Determine the [X, Y] coordinate at the center of the cell enclosing the given text.  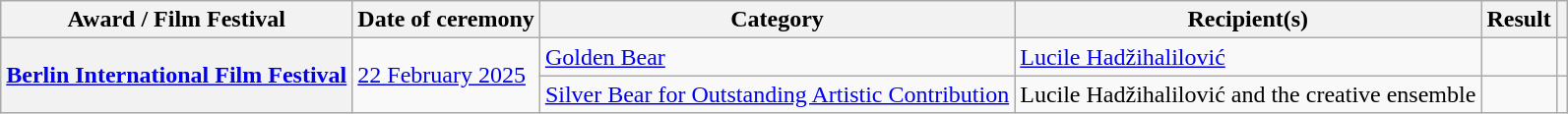
Lucile Hadžihalilović [1248, 57]
Golden Bear [777, 57]
22 February 2025 [447, 76]
Date of ceremony [447, 20]
Lucile Hadžihalilović and the creative ensemble [1248, 94]
Result [1519, 20]
Berlin International Film Festival [177, 76]
Silver Bear for Outstanding Artistic Contribution [777, 94]
Category [777, 20]
Recipient(s) [1248, 20]
Award / Film Festival [177, 20]
